Output the (X, Y) coordinate of the center of the cell containing the given text.  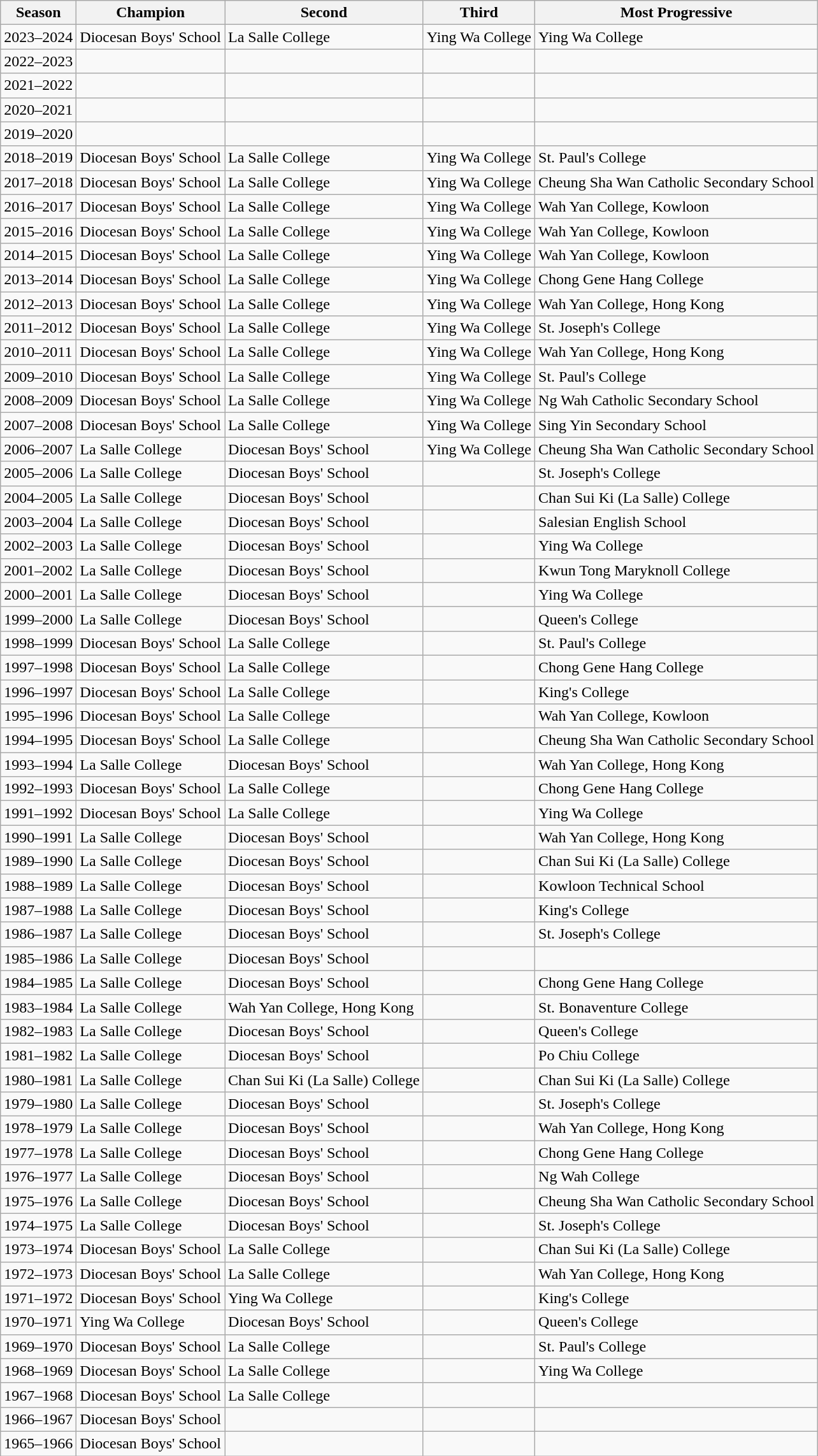
1998–1999 (38, 643)
1968–1969 (38, 1371)
Salesian English School (677, 522)
1974–1975 (38, 1225)
1994–1995 (38, 740)
2005–2006 (38, 473)
1976–1977 (38, 1177)
2017–2018 (38, 182)
1966–1967 (38, 1419)
2008–2009 (38, 401)
Sing Yin Secondary School (677, 425)
1971–1972 (38, 1298)
1970–1971 (38, 1322)
2015–2016 (38, 231)
2012–2013 (38, 304)
2003–2004 (38, 522)
Second (324, 13)
1981–1982 (38, 1055)
2018–2019 (38, 158)
2022–2023 (38, 61)
2009–2010 (38, 377)
Third (479, 13)
1992–1993 (38, 789)
Most Progressive (677, 13)
2006–2007 (38, 449)
1997–1998 (38, 667)
1985–1986 (38, 958)
1965–1966 (38, 1443)
1991–1992 (38, 813)
Po Chiu College (677, 1055)
2013–2014 (38, 279)
1999–2000 (38, 619)
2011–2012 (38, 328)
1995–1996 (38, 716)
1978–1979 (38, 1128)
1973–1974 (38, 1250)
2002–2003 (38, 546)
Champion (150, 13)
1986–1987 (38, 934)
1975–1976 (38, 1201)
Kowloon Technical School (677, 886)
1972–1973 (38, 1274)
1984–1985 (38, 983)
1987–1988 (38, 910)
1967–1968 (38, 1395)
1989–1990 (38, 861)
Ng Wah College (677, 1177)
2021–2022 (38, 85)
2016–2017 (38, 206)
1990–1991 (38, 837)
1993–1994 (38, 765)
1969–1970 (38, 1346)
2010–2011 (38, 352)
1979–1980 (38, 1104)
2004–2005 (38, 498)
1988–1989 (38, 886)
2001–2002 (38, 570)
Kwun Tong Maryknoll College (677, 570)
St. Bonaventure College (677, 1007)
1996–1997 (38, 691)
2019–2020 (38, 134)
1982–1983 (38, 1031)
2007–2008 (38, 425)
1977–1978 (38, 1153)
2020–2021 (38, 110)
Season (38, 13)
1980–1981 (38, 1080)
Ng Wah Catholic Secondary School (677, 401)
2023–2024 (38, 37)
1983–1984 (38, 1007)
2000–2001 (38, 595)
2014–2015 (38, 255)
